From the cell containing the given text, extract its center point as [X, Y] coordinate. 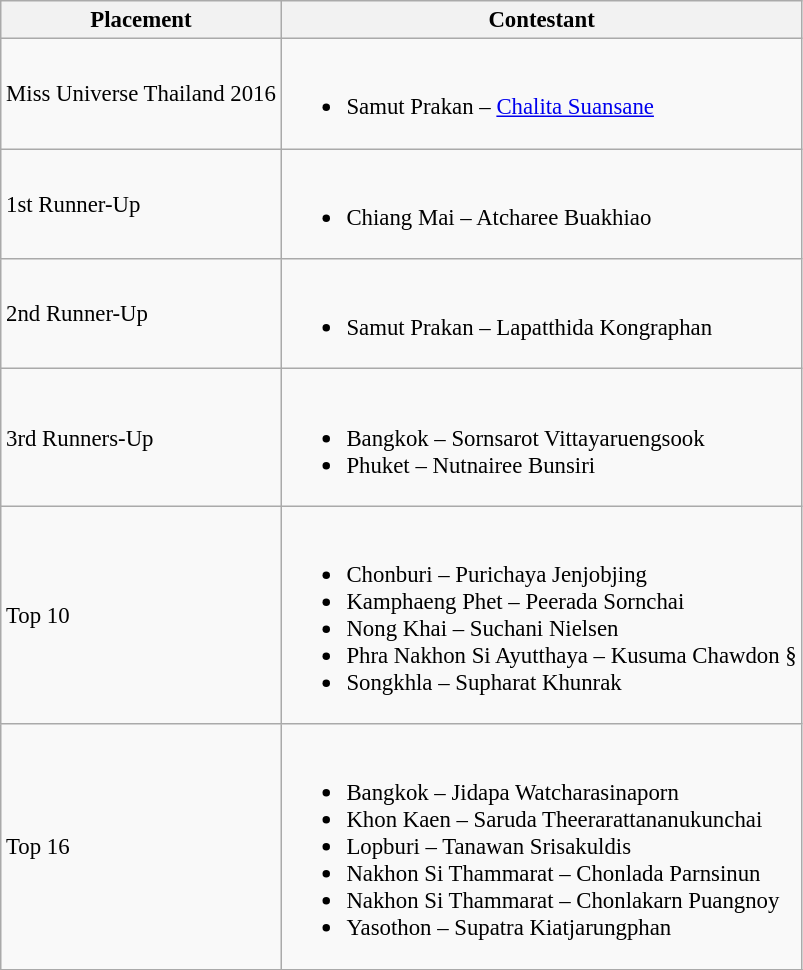
Chiang Mai – Atcharee Buakhiao [542, 204]
3rd Runners-Up [141, 438]
Miss Universe Thailand 2016 [141, 94]
Bangkok – Sornsarot VittayaruengsookPhuket – Nutnairee Bunsiri [542, 438]
Placement [141, 20]
Top 10 [141, 615]
Samut Prakan – Lapatthida Kongraphan [542, 314]
2nd Runner-Up [141, 314]
1st Runner-Up [141, 204]
Contestant [542, 20]
Samut Prakan – Chalita Suansane [542, 94]
Top 16 [141, 846]
